Search for the cell housing the specified text and yield its (X, Y) center coordinate. 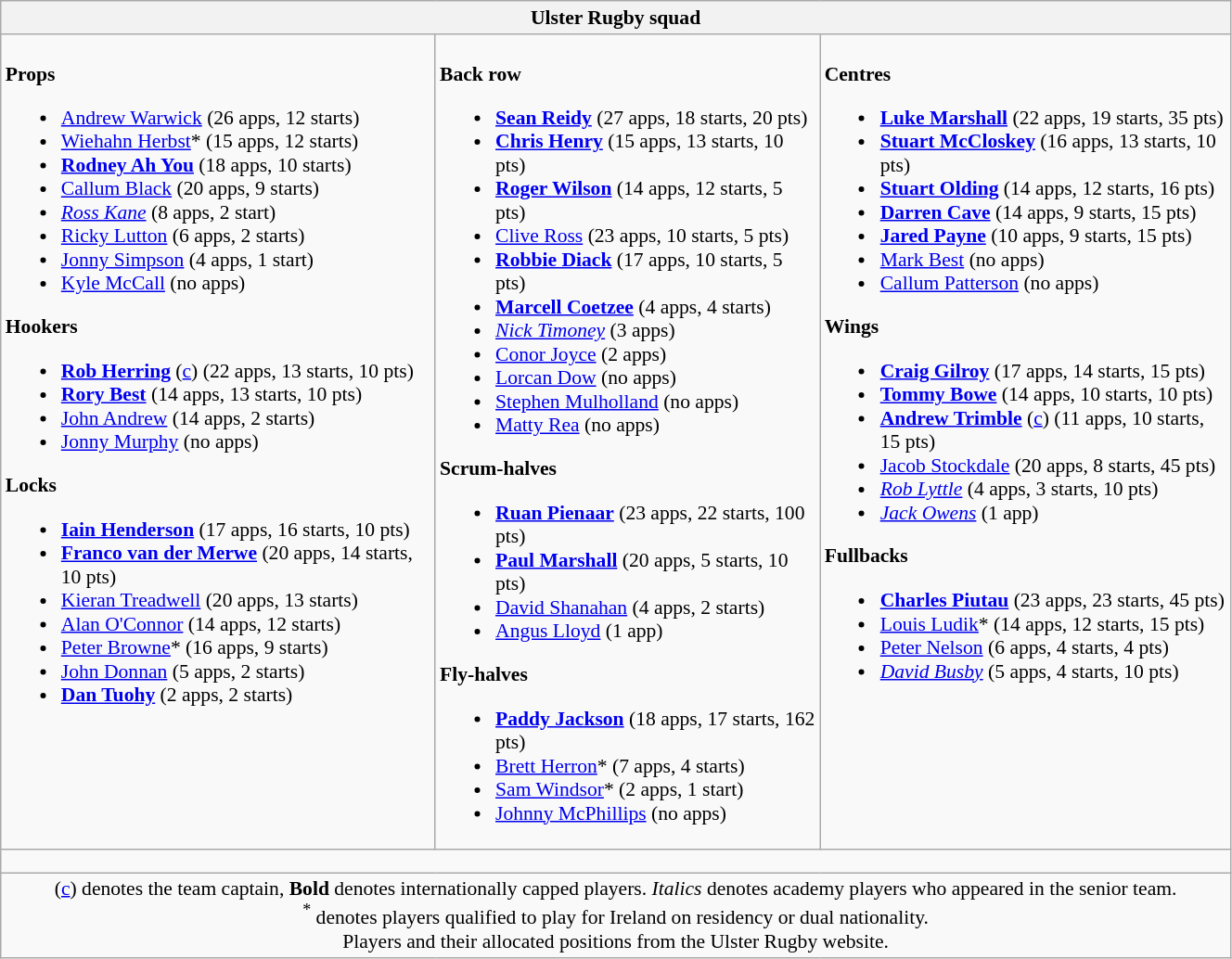
Ulster Rugby squad (616, 18)
